For the text-containing cell, return its midpoint in (x, y) coordinate format. 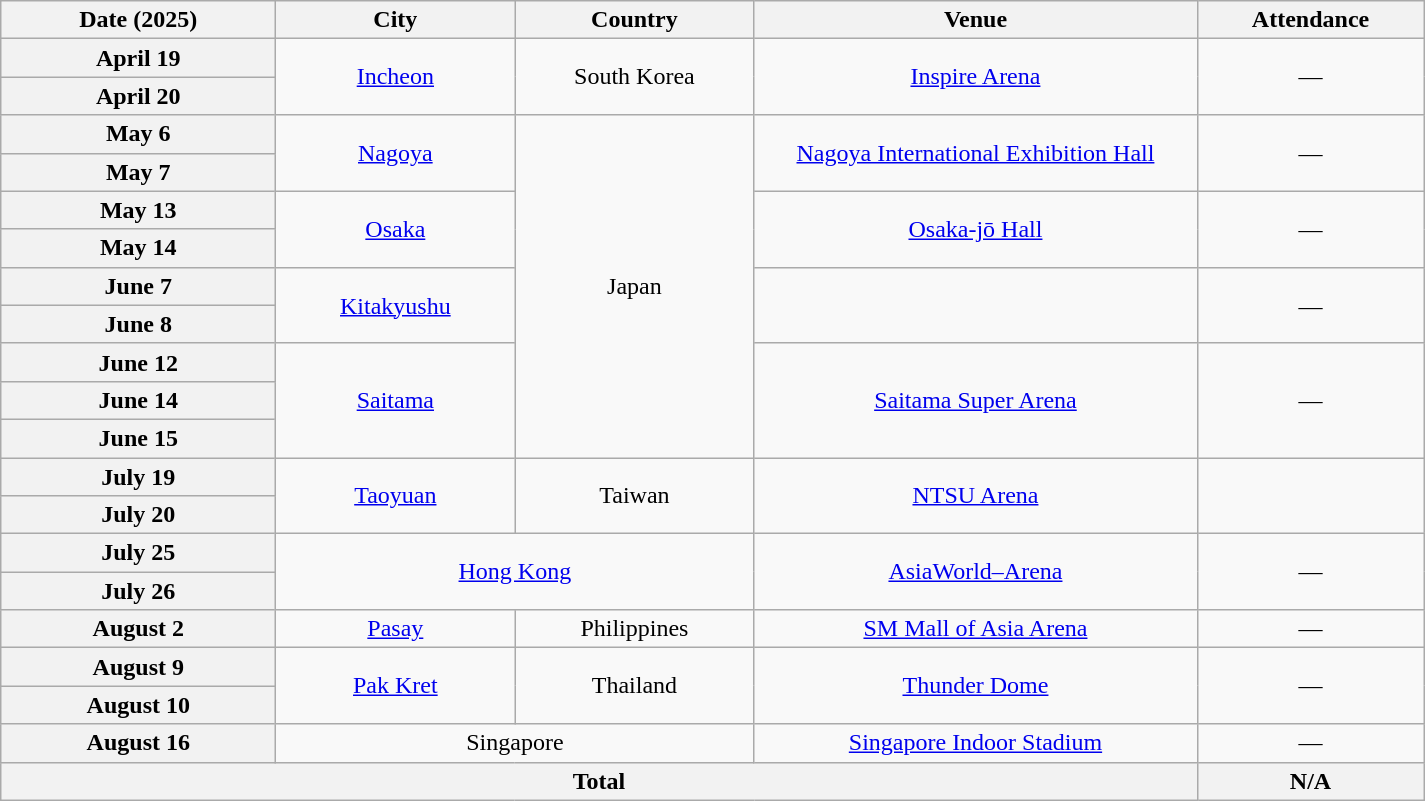
Country (634, 20)
Attendance (1310, 20)
Inspire Arena (976, 77)
June 15 (138, 438)
SM Mall of Asia Arena (976, 629)
Kitakyushu (396, 305)
June 12 (138, 362)
AsiaWorld–Arena (976, 572)
May 14 (138, 248)
Date (2025) (138, 20)
June 8 (138, 324)
July 20 (138, 515)
May 13 (138, 210)
July 25 (138, 553)
Thunder Dome (976, 686)
August 16 (138, 743)
Saitama Super Arena (976, 400)
April 20 (138, 96)
Taiwan (634, 496)
Osaka-jō Hall (976, 229)
June 14 (138, 400)
August 2 (138, 629)
Nagoya International Exhibition Hall (976, 153)
Nagoya (396, 153)
Japan (634, 286)
Pak Kret (396, 686)
Thailand (634, 686)
Hong Kong (515, 572)
NTSU Arena (976, 496)
Osaka (396, 229)
N/A (1310, 781)
May 7 (138, 172)
Philippines (634, 629)
Saitama (396, 400)
South Korea (634, 77)
May 6 (138, 134)
Total (599, 781)
April 19 (138, 58)
Taoyuan (396, 496)
Singapore (515, 743)
June 7 (138, 286)
July 26 (138, 591)
Pasay (396, 629)
Venue (976, 20)
July 19 (138, 477)
August 9 (138, 667)
Singapore Indoor Stadium (976, 743)
August 10 (138, 705)
Incheon (396, 77)
City (396, 20)
